Output the (x, y) coordinate of the center of the cell containing the given text.  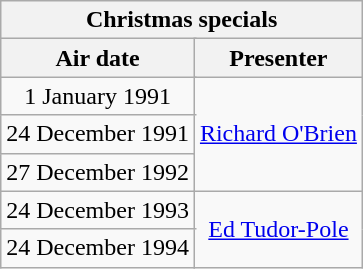
Air date (98, 58)
Presenter (278, 58)
Richard O'Brien (278, 134)
Ed Tudor-Pole (278, 229)
24 December 1994 (98, 248)
27 December 1992 (98, 172)
24 December 1991 (98, 134)
24 December 1993 (98, 210)
Christmas specials (182, 20)
1 January 1991 (98, 96)
